For the text-containing cell, return its midpoint in (x, y) coordinate format. 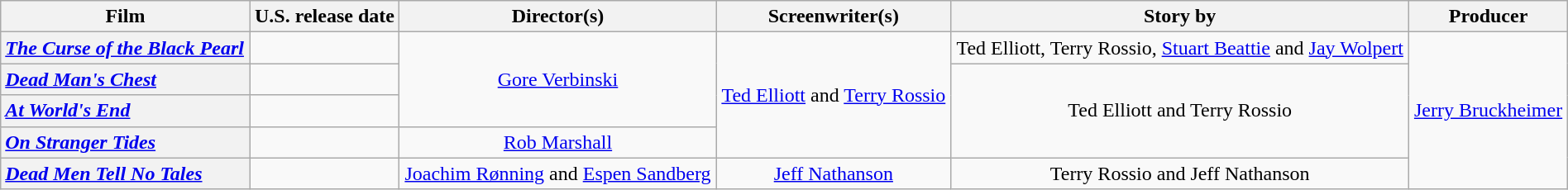
Joachim Rønning and Espen Sandberg (557, 173)
U.S. release date (324, 17)
Ted Elliott, Terry Rossio, Stuart Beattie and Jay Wolpert (1179, 48)
Terry Rossio and Jeff Nathanson (1179, 173)
Jerry Bruckheimer (1489, 111)
Dead Men Tell No Tales (126, 173)
Producer (1489, 17)
At World's End (126, 111)
Director(s) (557, 17)
Film (126, 17)
The Curse of the Black Pearl (126, 48)
Gore Verbinski (557, 79)
Screenwriter(s) (834, 17)
Rob Marshall (557, 142)
Dead Man's Chest (126, 79)
Jeff Nathanson (834, 173)
Story by (1179, 17)
On Stranger Tides (126, 142)
